Provide the [x, y] coordinate of the cell's center where the given text is located.  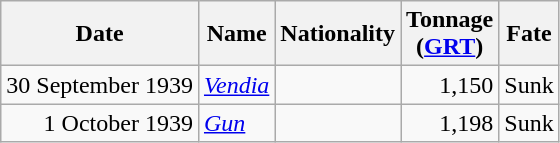
Date [100, 34]
Gun [236, 123]
Tonnage(GRT) [450, 34]
30 September 1939 [100, 85]
1,198 [450, 123]
Nationality [338, 34]
1,150 [450, 85]
Vendia [236, 85]
1 October 1939 [100, 123]
Fate [529, 34]
Name [236, 34]
